Return [x, y] of the center of cell containing provided text 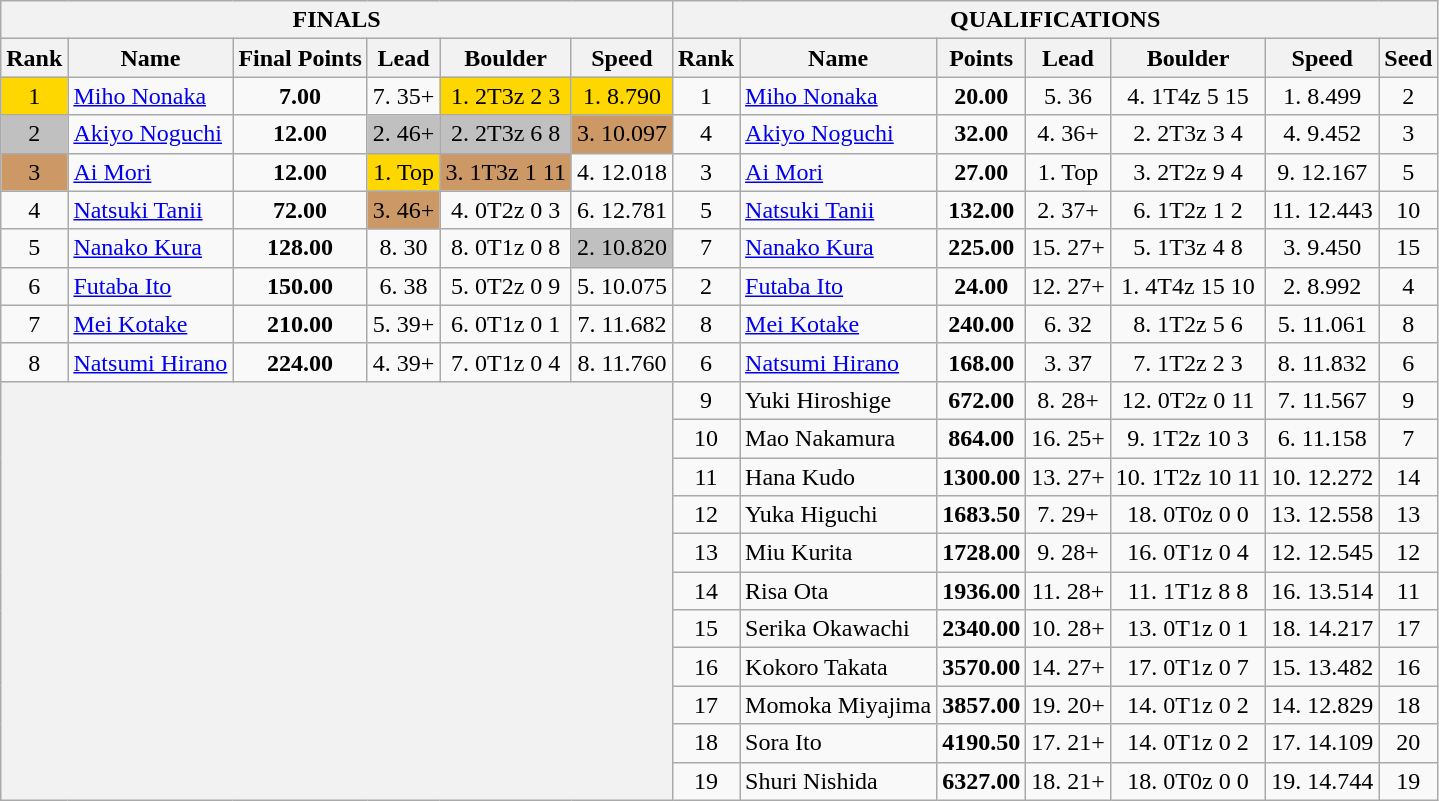
18. 14.217 [1322, 629]
4. 0T2z 0 3 [506, 210]
4. 39+ [404, 362]
1300.00 [982, 477]
9. 12.167 [1322, 172]
6. 1T2z 1 2 [1188, 210]
1. 2T3z 2 3 [506, 96]
7. 35+ [404, 96]
6. 32 [1068, 324]
11. 12.443 [1322, 210]
3. 9.450 [1322, 248]
12. 0T2z 0 11 [1188, 400]
150.00 [300, 286]
2. 37+ [1068, 210]
224.00 [300, 362]
Yuka Higuchi [838, 515]
3857.00 [982, 705]
4. 1T4z 5 15 [1188, 96]
3. 10.097 [622, 134]
13. 27+ [1068, 477]
5. 10.075 [622, 286]
7.00 [300, 96]
1. 8.790 [622, 96]
Seed [1408, 58]
4. 12.018 [622, 172]
1728.00 [982, 553]
1. 8.499 [1322, 96]
6. 38 [404, 286]
7. 11.682 [622, 324]
Serika Okawachi [838, 629]
8. 1T2z 5 6 [1188, 324]
8. 28+ [1068, 400]
9. 1T2z 10 3 [1188, 438]
5. 1T3z 4 8 [1188, 248]
12. 12.545 [1322, 553]
FINALS [337, 20]
8. 30 [404, 248]
2. 46+ [404, 134]
1. 4T4z 15 10 [1188, 286]
6327.00 [982, 781]
132.00 [982, 210]
Kokoro Takata [838, 667]
10. 1T2z 10 11 [1188, 477]
16. 0T1z 0 4 [1188, 553]
20 [1408, 743]
5. 36 [1068, 96]
6. 12.781 [622, 210]
16. 13.514 [1322, 591]
3. 37 [1068, 362]
4190.50 [982, 743]
864.00 [982, 438]
Yuki Hiroshige [838, 400]
6. 0T1z 0 1 [506, 324]
8. 0T1z 0 8 [506, 248]
14. 27+ [1068, 667]
32.00 [982, 134]
5. 0T2z 0 9 [506, 286]
Final Points [300, 58]
13. 12.558 [1322, 515]
7. 1T2z 2 3 [1188, 362]
27.00 [982, 172]
128.00 [300, 248]
2. 2T3z 6 8 [506, 134]
72.00 [300, 210]
11. 28+ [1068, 591]
225.00 [982, 248]
18. 21+ [1068, 781]
2. 2T3z 3 4 [1188, 134]
240.00 [982, 324]
15. 27+ [1068, 248]
Miu Kurita [838, 553]
210.00 [300, 324]
4. 36+ [1068, 134]
Points [982, 58]
3. 46+ [404, 210]
15. 13.482 [1322, 667]
17. 14.109 [1322, 743]
2. 8.992 [1322, 286]
3. 2T2z 9 4 [1188, 172]
14. 12.829 [1322, 705]
3. 1T3z 1 11 [506, 172]
Shuri Nishida [838, 781]
4. 9.452 [1322, 134]
10. 12.272 [1322, 477]
Hana Kudo [838, 477]
1936.00 [982, 591]
168.00 [982, 362]
19. 20+ [1068, 705]
20.00 [982, 96]
672.00 [982, 400]
QUALIFICATIONS [1054, 20]
7. 11.567 [1322, 400]
13. 0T1z 0 1 [1188, 629]
1683.50 [982, 515]
8. 11.832 [1322, 362]
7. 29+ [1068, 515]
5. 39+ [404, 324]
10. 28+ [1068, 629]
7. 0T1z 0 4 [506, 362]
17. 21+ [1068, 743]
19. 14.744 [1322, 781]
5. 11.061 [1322, 324]
11. 1T1z 8 8 [1188, 591]
2340.00 [982, 629]
6. 11.158 [1322, 438]
Momoka Miyajima [838, 705]
Sora Ito [838, 743]
9. 28+ [1068, 553]
16. 25+ [1068, 438]
8. 11.760 [622, 362]
3570.00 [982, 667]
17. 0T1z 0 7 [1188, 667]
12. 27+ [1068, 286]
Risa Ota [838, 591]
2. 10.820 [622, 248]
24.00 [982, 286]
Mao Nakamura [838, 438]
